Locate the cell with the specified text and output its [X, Y] center coordinate. 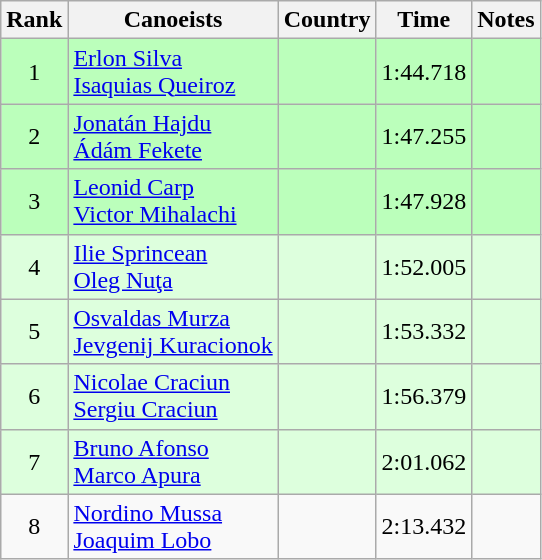
1:52.005 [424, 266]
Notes [506, 20]
1:44.718 [424, 72]
Rank [34, 20]
Time [424, 20]
8 [34, 526]
1:53.332 [424, 332]
Ilie SprinceanOleg Nuţa [173, 266]
Osvaldas MurzaJevgenij Kuracionok [173, 332]
Country [327, 20]
6 [34, 396]
Bruno AfonsoMarco Apura [173, 462]
Jonatán HajduÁdám Fekete [173, 136]
1:56.379 [424, 396]
1:47.928 [424, 202]
1:47.255 [424, 136]
Nicolae CraciunSergiu Craciun [173, 396]
2 [34, 136]
Erlon SilvaIsaquias Queiroz [173, 72]
7 [34, 462]
Nordino MussaJoaquim Lobo [173, 526]
1 [34, 72]
Canoeists [173, 20]
3 [34, 202]
4 [34, 266]
2:01.062 [424, 462]
5 [34, 332]
2:13.432 [424, 526]
Leonid CarpVictor Mihalachi [173, 202]
